Locate the cell with the specified text and output its (X, Y) center coordinate. 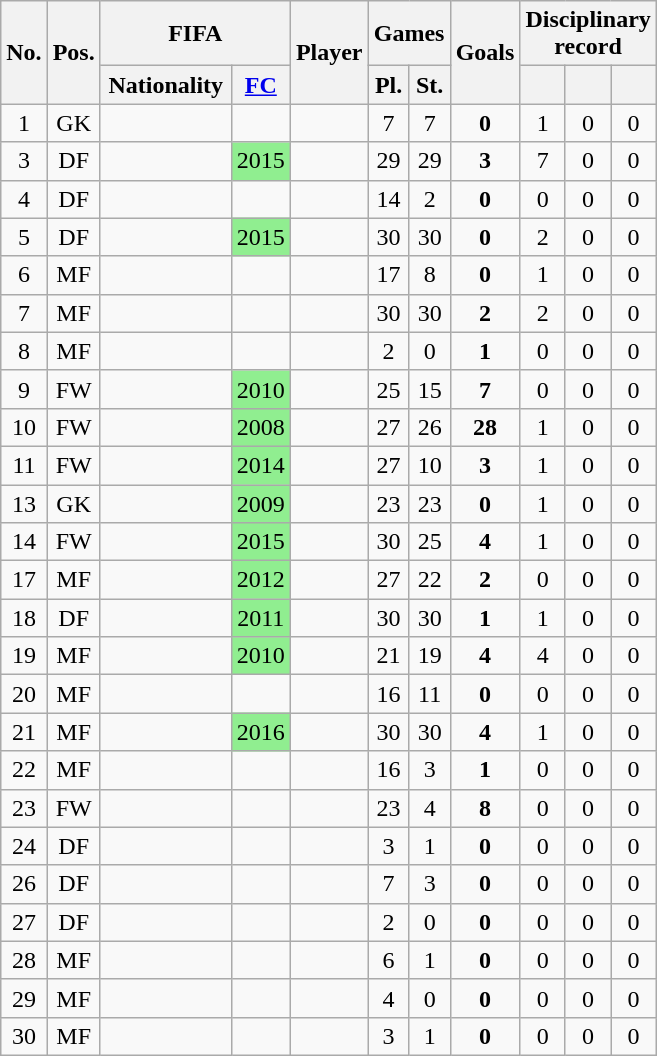
Pos. (74, 52)
Nationality (166, 85)
Goals (485, 52)
Disciplinary record (588, 34)
20 (24, 694)
5 (24, 237)
Player (329, 52)
FC (260, 85)
2016 (260, 732)
15 (430, 389)
2012 (260, 580)
2009 (260, 503)
2011 (260, 618)
Pl. (388, 85)
FIFA (195, 34)
24 (24, 846)
Games (409, 34)
No. (24, 52)
13 (24, 503)
18 (24, 618)
2008 (260, 427)
9 (24, 389)
2014 (260, 465)
St. (430, 85)
